Locate the cell with the specified text and output its [x, y] center coordinate. 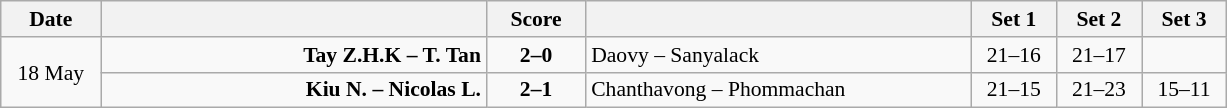
Chanthavong – Phommachan [778, 90]
Tay Z.H.K – T. Tan [294, 55]
15–11 [1184, 90]
2–0 [536, 55]
Set 2 [1098, 19]
Kiu N. – Nicolas L. [294, 90]
21–23 [1098, 90]
21–16 [1014, 55]
Date [51, 19]
Set 3 [1184, 19]
18 May [51, 72]
Score [536, 19]
21–17 [1098, 55]
21–15 [1014, 90]
Set 1 [1014, 19]
Daovy – Sanyalack [778, 55]
2–1 [536, 90]
